Pinpoint the cell where the given text exists, returning its [X, Y] midpoint coordinate. 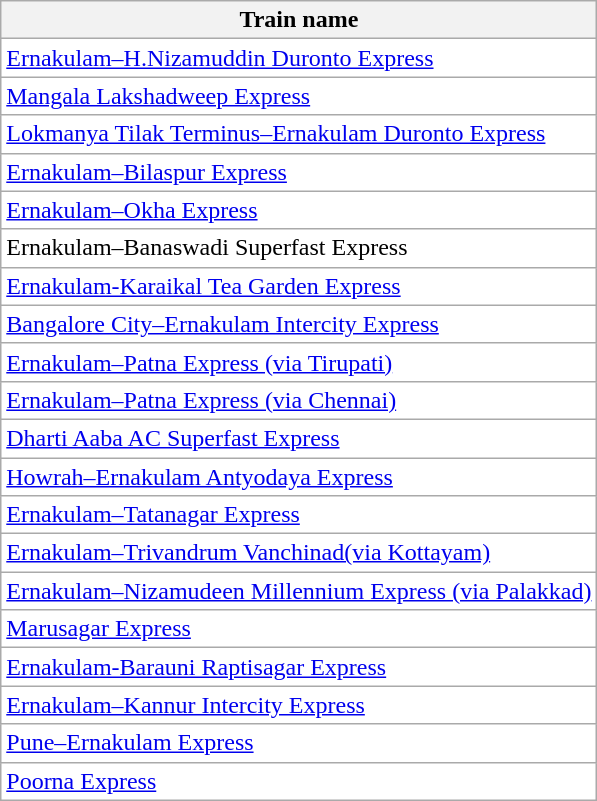
Ernakulam–Okha Express [299, 210]
Dharti Aaba AC Superfast Express [299, 438]
Marusagar Express [299, 629]
Train name [299, 20]
Ernakulam–Patna Express (via Tirupati) [299, 362]
Bangalore City–Ernakulam Intercity Express [299, 324]
Poorna Express [299, 781]
Ernakulam–Nizamudeen Millennium Express (via Palakkad) [299, 591]
Howrah–Ernakulam Antyodaya Express [299, 477]
Ernakulam–Patna Express (via Chennai) [299, 400]
Ernakulam–Trivandrum Vanchinad(via Kottayam) [299, 553]
Ernakulam-Karaikal Tea Garden Express [299, 286]
Ernakulam-Barauni Raptisagar Express [299, 667]
Mangala Lakshadweep Express [299, 96]
Ernakulam–Bilaspur Express [299, 172]
Pune–Ernakulam Express [299, 743]
Lokmanya Tilak Terminus–Ernakulam Duronto Express [299, 134]
Ernakulam–Kannur Intercity Express [299, 705]
Ernakulam–H.Nizamuddin Duronto Express [299, 58]
Ernakulam–Tatanagar Express [299, 515]
Ernakulam–Banaswadi Superfast Express [299, 248]
